Output the [x, y] coordinate of the center of the cell containing the given text.  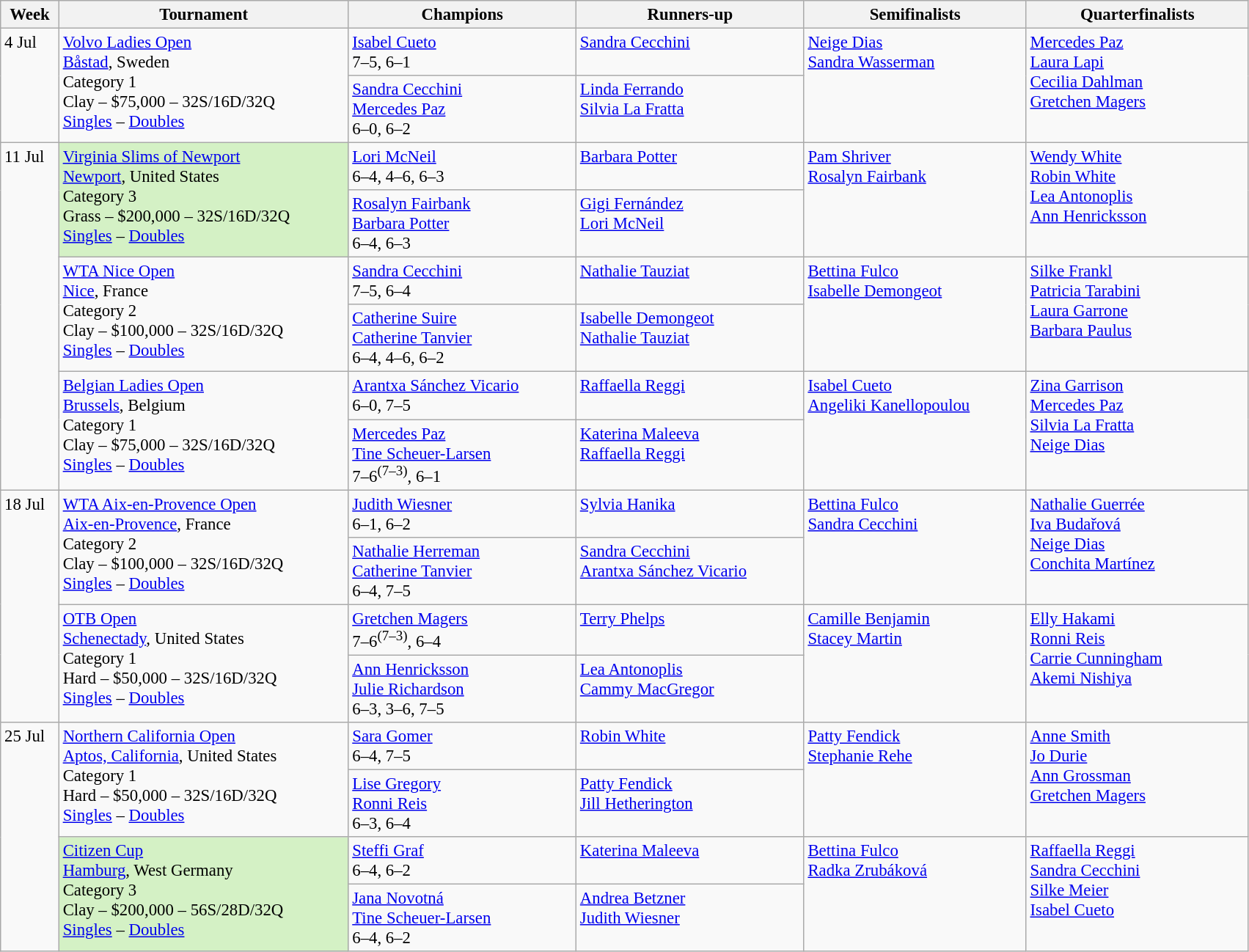
Mercedes Paz Tine Scheuer-Larsen 7–6(7–3), 6–1 [462, 455]
Katerina Maleeva Raffaella Reggi [691, 455]
Northern California OpenAptos, California, United StatesCategory 1 Hard – $50,000 – 32S/16D/32Q Singles – Doubles [204, 780]
Nathalie Tauziat [691, 282]
Zina Garrison Mercedes Paz Silvia La Fratta Neige Dias [1137, 431]
Bettina Fulco Radka Zrubáková [915, 894]
Isabel Cueto Angeliki Kanellopoulou [915, 431]
Patty Fendick Jill Hetherington [691, 803]
Virginia Slims of Newport Newport, United StatesCategory 3 Grass – $200,000 – 32S/16D/32Q Singles – Doubles [204, 200]
Terry Phelps [691, 629]
Tournament [204, 15]
Patty Fendick Stephanie Rehe [915, 780]
Judith Wiesner6–1, 6–2 [462, 513]
Lea Antonoplis Cammy MacGregor [691, 689]
Sandra Cecchini Arantxa Sánchez Vicario [691, 571]
Semifinalists [915, 15]
Gretchen Magers7–6(7–3), 6–4 [462, 629]
Quarterfinalists [1137, 15]
Katerina Maleeva [691, 861]
Ann Henricksson Julie Richardson 6–3, 3–6, 7–5 [462, 689]
Sara Gomer6–4, 7–5 [462, 747]
Raffaella Reggi [691, 396]
Elly Hakami Ronni Reis Carrie Cunningham Akemi Nishiya [1137, 663]
Nathalie Guerrée Iva Budařová Neige Dias Conchita Martínez [1137, 547]
Nathalie Herreman Catherine Tanvier6–4, 7–5 [462, 571]
Wendy White Robin White Lea Antonoplis Ann Henricksson [1137, 200]
Steffi Graf 6–4, 6–2 [462, 861]
Sandra Cecchini Mercedes Paz6–0, 6–2 [462, 109]
OTB OpenSchenectady, United States Category 1 Hard – $50,000 – 32S/16D/32Q Singles – Doubles [204, 663]
Week [30, 15]
Volvo Ladies OpenBåstad, SwedenCategory 1 Clay – $75,000 – 32S/16D/32Q Singles – Doubles [204, 86]
Neige Dias Sandra Wasserman [915, 86]
25 Jul [30, 837]
Lise Gregory Ronni Reis6–3, 6–4 [462, 803]
Citizen CupHamburg, West Germany Category 3 Clay – $200,000 – 56S/28D/32Q Singles – Doubles [204, 894]
Sylvia Hanika [691, 513]
Pam Shriver Rosalyn Fairbank [915, 200]
Catherine Suire Catherine Tanvier6–4, 4–6, 6–2 [462, 339]
Isabelle Demongeot Nathalie Tauziat [691, 339]
11 Jul [30, 317]
Champions [462, 15]
Sandra Cecchini7–5, 6–4 [462, 282]
WTA Nice Open Nice, France Category 2 Clay – $100,000 – 32S/16D/32Q Singles – Doubles [204, 315]
Anne Smith Jo Durie Ann Grossman Gretchen Magers [1137, 780]
Sandra Cecchini [691, 53]
Bettina Fulco Sandra Cecchini [915, 547]
Robin White [691, 747]
WTA Aix-en-Provence OpenAix-en-Provence, France Category 2 Clay – $100,000 – 32S/16D/32Q Singles – Doubles [204, 547]
Camille Benjamin Stacey Martin [915, 663]
Isabel Cueto7–5, 6–1 [462, 53]
Runners-up [691, 15]
4 Jul [30, 86]
Mercedes Paz Laura Lapi Cecilia Dahlman Gretchen Magers [1137, 86]
Raffaella Reggi Sandra Cecchini Silke Meier Isabel Cueto [1137, 894]
Lori McNeil6–4, 4–6, 6–3 [462, 167]
Andrea Betzner Judith Wiesner [691, 918]
Belgian Ladies OpenBrussels, Belgium Category 1 Clay – $75,000 – 32S/16D/32Q Singles – Doubles [204, 431]
Bettina Fulco Isabelle Demongeot [915, 315]
Gigi Fernández Lori McNeil [691, 224]
Silke Frankl Patricia Tarabini Laura Garrone Barbara Paulus [1137, 315]
18 Jul [30, 606]
Barbara Potter [691, 167]
Linda Ferrando Silvia La Fratta [691, 109]
Jana Novotná Tine Scheuer-Larsen 6–4, 6–2 [462, 918]
Rosalyn Fairbank Barbara Potter6–4, 6–3 [462, 224]
Arantxa Sánchez Vicario6–0, 7–5 [462, 396]
